From the cell containing the given text, extract its center point as (X, Y) coordinate. 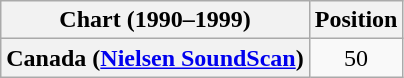
Canada (Nielsen SoundScan) (155, 58)
Chart (1990–1999) (155, 20)
Position (356, 20)
50 (356, 58)
